Locate the cell with the specified text and output its (X, Y) center coordinate. 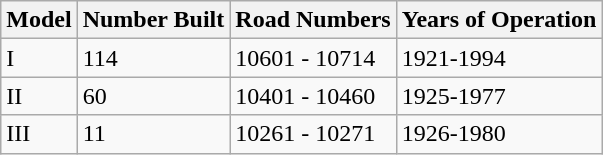
II (39, 96)
10601 - 10714 (313, 58)
1925-1977 (499, 96)
Number Built (154, 20)
1921-1994 (499, 58)
Years of Operation (499, 20)
11 (154, 134)
10401 - 10460 (313, 96)
10261 - 10271 (313, 134)
Model (39, 20)
Road Numbers (313, 20)
114 (154, 58)
III (39, 134)
I (39, 58)
60 (154, 96)
1926-1980 (499, 134)
